Search for the cell housing the specified text and yield its [x, y] center coordinate. 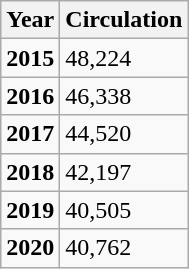
2020 [30, 248]
42,197 [124, 172]
40,505 [124, 210]
44,520 [124, 134]
2019 [30, 210]
2016 [30, 96]
2015 [30, 58]
40,762 [124, 248]
48,224 [124, 58]
Year [30, 20]
2017 [30, 134]
2018 [30, 172]
Circulation [124, 20]
46,338 [124, 96]
